From the cell containing the given text, extract its center point as [X, Y] coordinate. 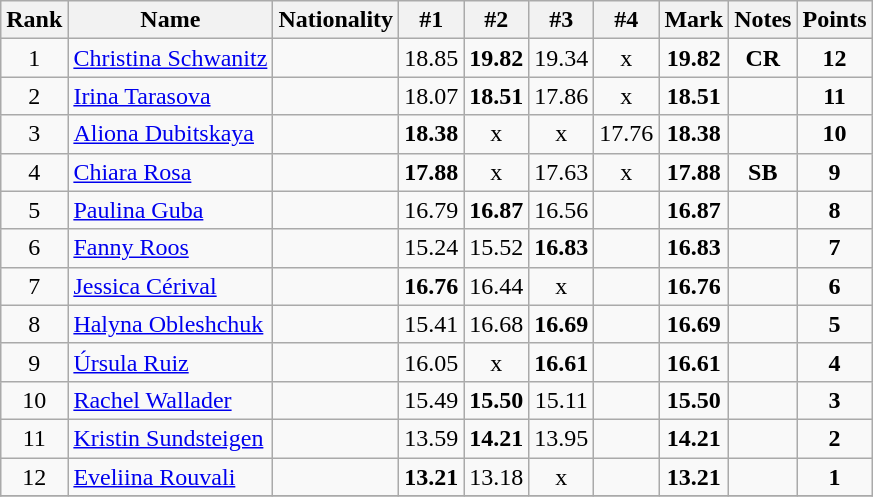
18.07 [432, 96]
16.68 [496, 324]
Nationality [336, 20]
15.49 [432, 400]
Aliona Dubitskaya [170, 134]
#2 [496, 20]
Paulina Guba [170, 210]
Halyna Obleshchuk [170, 324]
13.59 [432, 438]
15.11 [562, 400]
16.05 [432, 362]
SB [763, 172]
19.34 [562, 58]
15.41 [432, 324]
Jessica Cérival [170, 286]
Points [834, 20]
15.52 [496, 248]
16.56 [562, 210]
15.24 [432, 248]
17.63 [562, 172]
Irina Tarasova [170, 96]
Fanny Roos [170, 248]
13.18 [496, 477]
Rank [34, 20]
Notes [763, 20]
#1 [432, 20]
18.85 [432, 58]
#4 [626, 20]
Eveliina Rouvali [170, 477]
17.86 [562, 96]
17.76 [626, 134]
Christina Schwanitz [170, 58]
Chiara Rosa [170, 172]
Mark [694, 20]
16.79 [432, 210]
16.44 [496, 286]
#3 [562, 20]
CR [763, 58]
Name [170, 20]
Kristin Sundsteigen [170, 438]
Úrsula Ruiz [170, 362]
13.95 [562, 438]
Rachel Wallader [170, 400]
